Search for the cell housing the specified text and yield its [X, Y] center coordinate. 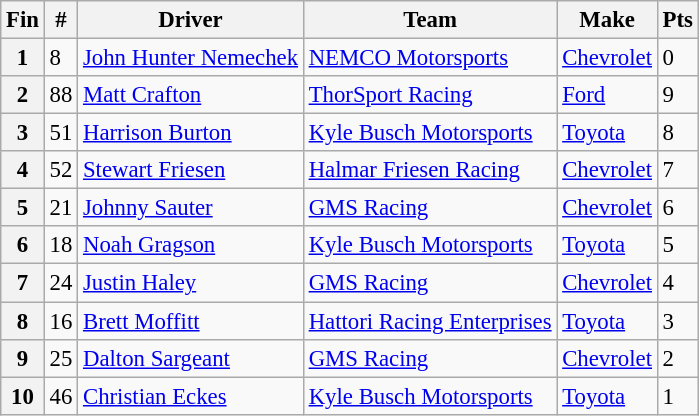
John Hunter Nemechek [191, 58]
Noah Gragson [191, 245]
52 [60, 170]
16 [60, 321]
Pts [678, 20]
Team [430, 20]
# [60, 20]
Hattori Racing Enterprises [430, 321]
Fin [23, 20]
46 [60, 396]
10 [23, 396]
Make [607, 20]
NEMCO Motorsports [430, 58]
Stewart Friesen [191, 170]
Harrison Burton [191, 133]
Halmar Friesen Racing [430, 170]
Driver [191, 20]
21 [60, 208]
ThorSport Racing [430, 95]
18 [60, 245]
Dalton Sargeant [191, 358]
Ford [607, 95]
24 [60, 283]
0 [678, 58]
Christian Eckes [191, 396]
Brett Moffitt [191, 321]
Justin Haley [191, 283]
Johnny Sauter [191, 208]
51 [60, 133]
25 [60, 358]
88 [60, 95]
Matt Crafton [191, 95]
